Find where the given text appears and provide that cell's center as (x, y) coordinate. 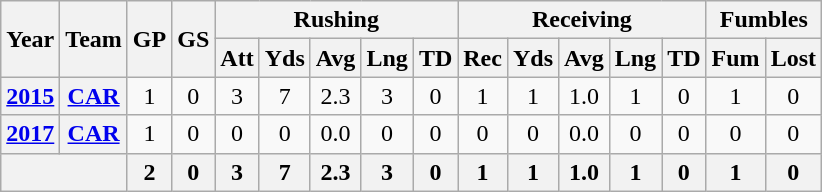
2015 (30, 96)
GS (194, 39)
Rushing (336, 20)
Team (94, 39)
2017 (30, 134)
Receiving (582, 20)
Rec (483, 58)
2 (149, 172)
Fumbles (764, 20)
GP (149, 39)
Lost (793, 58)
Fum (736, 58)
Year (30, 39)
Att (237, 58)
